Return the [X, Y] coordinate for the center point of the cell that contains the specified text.  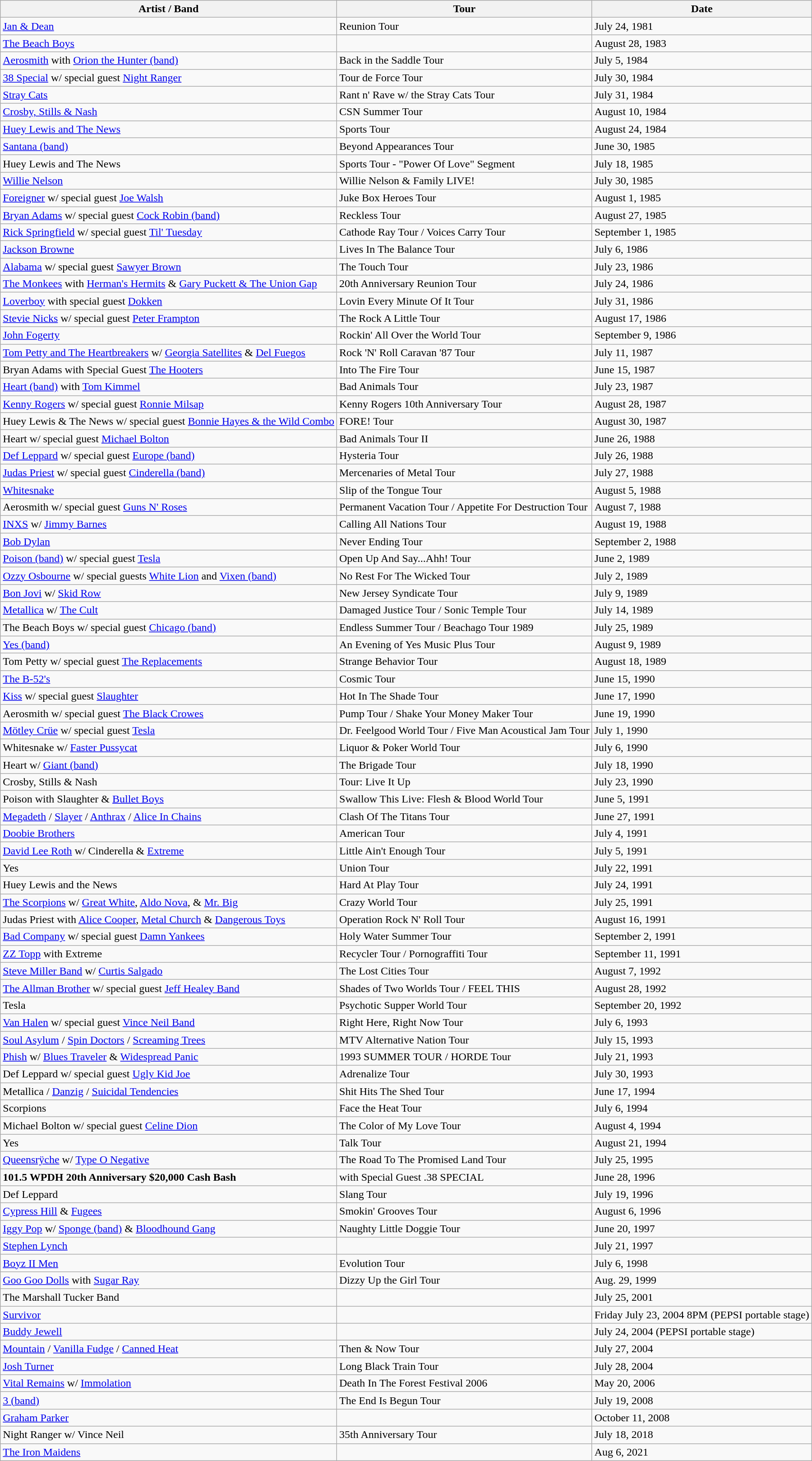
Damaged Justice Tour / Sonic Temple Tour [465, 610]
June 2, 1989 [702, 559]
Aug 6, 2021 [702, 1452]
Beyond Appearances Tour [465, 146]
Judas Priest w/ special guest Cinderella (band) [169, 473]
July 24, 2004 (PEPSI portable stage) [702, 1332]
Soul Asylum / Spin Doctors / Screaming Trees [169, 1039]
July 19, 1996 [702, 1194]
MTV Alternative Nation Tour [465, 1039]
Mercenaries of Metal Tour [465, 473]
July 6, 1993 [702, 1022]
Smokin' Grooves Tour [465, 1211]
August 19, 1988 [702, 524]
July 28, 2004 [702, 1366]
An Evening of Yes Music Plus Tour [465, 645]
July 24, 1981 [702, 26]
July 26, 1988 [702, 455]
Liquor & Poker World Tour [465, 747]
July 30, 1984 [702, 78]
Willie Nelson [169, 181]
Swallow This Live: Flesh & Blood World Tour [465, 799]
September 2, 1991 [702, 937]
May 20, 2006 [702, 1383]
September 2, 1988 [702, 542]
INXS w/ Jimmy Barnes [169, 524]
Dizzy Up the Girl Tour [465, 1280]
October 11, 2008 [702, 1418]
June 19, 1990 [702, 713]
The Color of My Love Tour [465, 1126]
August 16, 1991 [702, 919]
Tom Petty w/ special guest The Replacements [169, 662]
Naughty Little Doggie Tour [465, 1229]
July 25, 1989 [702, 627]
101.5 WPDH 20th Anniversary $20,000 Cash Bash [169, 1177]
Aerosmith w/ special guest Guns N' Roses [169, 507]
July 11, 1987 [702, 352]
Shit Hits The Shed Tour [465, 1091]
The Marshall Tucker Band [169, 1297]
August 30, 1987 [702, 421]
The Scorpions w/ Great White, Aldo Nova, & Mr. Big [169, 902]
Judas Priest with Alice Cooper, Metal Church & Dangerous Toys [169, 919]
Scorpions [169, 1109]
The Iron Maidens [169, 1452]
Juke Box Heroes Tour [465, 198]
September 11, 1991 [702, 954]
Heart w/ Giant (band) [169, 765]
Survivor [169, 1315]
Bad Animals Tour [465, 387]
Bad Animals Tour II [465, 438]
38 Special w/ special guest Night Ranger [169, 78]
Yes (band) [169, 645]
Reunion Tour [465, 26]
The Beach Boys [169, 43]
July 6, 1994 [702, 1109]
Aerosmith w/ special guest The Black Crowes [169, 713]
Vital Remains w/ Immolation [169, 1383]
Tour [465, 9]
No Rest For The Wicked Tour [465, 576]
Mötley Crüe w/ special guest Tesla [169, 730]
July 1, 1990 [702, 730]
Doobie Brothers [169, 834]
September 20, 1992 [702, 1005]
Endless Summer Tour / Beachago Tour 1989 [465, 627]
July 31, 1986 [702, 301]
Reckless Tour [465, 215]
Sports Tour [465, 129]
Santana (band) [169, 146]
Bad Company w/ special guest Damn Yankees [169, 937]
Crazy World Tour [465, 902]
Jackson Browne [169, 250]
August 17, 1986 [702, 318]
August 7, 1988 [702, 507]
FORE! Tour [465, 421]
Loverboy with special guest Dokken [169, 301]
June 15, 1990 [702, 679]
Pump Tour / Shake Your Money Maker Tour [465, 713]
Talk Tour [465, 1143]
Buddy Jewell [169, 1332]
Clash Of The Titans Tour [465, 816]
Death In The Forest Festival 2006 [465, 1383]
Artist / Band [169, 9]
July 9, 1989 [702, 593]
Recycler Tour / Pornograffiti Tour [465, 954]
Josh Turner [169, 1366]
June 27, 1991 [702, 816]
Def Leppard w/ special guest Europe (band) [169, 455]
Tour: Live It Up [465, 782]
The Beach Boys w/ special guest Chicago (band) [169, 627]
Sports Tour - "Power Of Love" Segment [465, 163]
David Lee Roth w/ Cinderella & Extreme [169, 851]
Operation Rock N' Roll Tour [465, 919]
Rock 'N' Roll Caravan '87 Tour [465, 352]
July 2, 1989 [702, 576]
June 15, 1987 [702, 370]
July 6, 1998 [702, 1263]
Back in the Saddle Tour [465, 60]
The Rock A Little Tour [465, 318]
August 27, 1985 [702, 215]
John Fogerty [169, 335]
Megadeth / Slayer / Anthrax / Alice In Chains [169, 816]
June 20, 1997 [702, 1229]
August 28, 1983 [702, 43]
Tom Petty and The Heartbreakers w/ Georgia Satellites & Del Fuegos [169, 352]
Huey Lewis & The News w/ special guest Bonnie Hayes & the Wild Combo [169, 421]
July 30, 1985 [702, 181]
with Special Guest .38 SPECIAL [465, 1177]
Bryan Adams w/ special guest Cock Robin (band) [169, 215]
Goo Goo Dolls with Sugar Ray [169, 1280]
Tour de Force Tour [465, 78]
Lovin Every Minute Of It Tour [465, 301]
July 6, 1990 [702, 747]
June 5, 1991 [702, 799]
August 18, 1989 [702, 662]
Def Leppard [169, 1194]
July 30, 1993 [702, 1074]
September 9, 1986 [702, 335]
June 17, 1990 [702, 696]
July 23, 1986 [702, 267]
The Monkees with Herman's Hermits & Gary Puckett & The Union Gap [169, 284]
July 25, 1991 [702, 902]
Permanent Vacation Tour / Appetite For Destruction Tour [465, 507]
July 5, 1991 [702, 851]
August 5, 1988 [702, 490]
Friday July 23, 2004 8PM (PEPSI portable stage) [702, 1315]
July 25, 1995 [702, 1160]
The Lost Cities Tour [465, 971]
Bob Dylan [169, 542]
Whitesnake [169, 490]
August 6, 1996 [702, 1211]
Poison (band) w/ special guest Tesla [169, 559]
Bon Jovi w/ Skid Row [169, 593]
July 18, 1985 [702, 163]
Adrenalize Tour [465, 1074]
July 14, 1989 [702, 610]
July 23, 1990 [702, 782]
Phish w/ Blues Traveler & Widespread Panic [169, 1057]
June 17, 1994 [702, 1091]
August 7, 1992 [702, 971]
Face the Heat Tour [465, 1109]
July 31, 1984 [702, 95]
Little Ain't Enough Tour [465, 851]
Rick Springfield w/ special guest Til' Tuesday [169, 232]
August 10, 1984 [702, 112]
Lives In The Balance Tour [465, 250]
Kenny Rogers w/ special guest Ronnie Milsap [169, 404]
The Brigade Tour [465, 765]
Open Up And Say...Ahh! Tour [465, 559]
3 (band) [169, 1401]
Right Here, Right Now Tour [465, 1022]
1993 SUMMER TOUR / HORDE Tour [465, 1057]
July 24, 1986 [702, 284]
Never Ending Tour [465, 542]
July 6, 1986 [702, 250]
August 1, 1985 [702, 198]
Then & Now Tour [465, 1349]
Hot In The Shade Tour [465, 696]
Holy Water Summer Tour [465, 937]
Metallica / Danzig / Suicidal Tendencies [169, 1091]
August 28, 1992 [702, 988]
July 15, 1993 [702, 1039]
The B-52's [169, 679]
July 4, 1991 [702, 834]
Michael Bolton w/ special guest Celine Dion [169, 1126]
Poison with Slaughter & Bullet Boys [169, 799]
Steve Miller Band w/ Curtis Salgado [169, 971]
Graham Parker [169, 1418]
Cypress Hill & Fugees [169, 1211]
Huey Lewis and the News [169, 885]
Van Halen w/ special guest Vince Neil Band [169, 1022]
Date [702, 9]
July 23, 1987 [702, 387]
July 19, 2008 [702, 1401]
ZZ Topp with Extreme [169, 954]
Rockin' All Over the World Tour [465, 335]
Evolution Tour [465, 1263]
Heart w/ special guest Michael Bolton [169, 438]
The Touch Tour [465, 267]
July 5, 1984 [702, 60]
Long Black Train Tour [465, 1366]
Stevie Nicks w/ special guest Peter Frampton [169, 318]
Iggy Pop w/ Sponge (band) & Bloodhound Gang [169, 1229]
July 27, 2004 [702, 1349]
August 24, 1984 [702, 129]
Union Tour [465, 868]
June 30, 1985 [702, 146]
Queensrÿche w/ Type O Negative [169, 1160]
Slang Tour [465, 1194]
July 25, 2001 [702, 1297]
Dr. Feelgood World Tour / Five Man Acoustical Jam Tour [465, 730]
Ozzy Osbourne w/ special guests White Lion and Vixen (band) [169, 576]
June 28, 1996 [702, 1177]
The End Is Begun Tour [465, 1401]
Mountain / Vanilla Fudge / Canned Heat [169, 1349]
The Allman Brother w/ special guest Jeff Healey Band [169, 988]
The Road To The Promised Land Tour [465, 1160]
Aug. 29, 1999 [702, 1280]
September 1, 1985 [702, 232]
American Tour [465, 834]
August 21, 1994 [702, 1143]
Boyz II Men [169, 1263]
Alabama w/ special guest Sawyer Brown [169, 267]
Stephen Lynch [169, 1246]
Kenny Rogers 10th Anniversary Tour [465, 404]
35th Anniversary Tour [465, 1435]
July 21, 1997 [702, 1246]
Calling All Nations Tour [465, 524]
July 21, 1993 [702, 1057]
CSN Summer Tour [465, 112]
August 9, 1989 [702, 645]
Hysteria Tour [465, 455]
Cathode Ray Tour / Voices Carry Tour [465, 232]
August 28, 1987 [702, 404]
Whitesnake w/ Faster Pussycat [169, 747]
Stray Cats [169, 95]
New Jersey Syndicate Tour [465, 593]
June 26, 1988 [702, 438]
Metallica w/ The Cult [169, 610]
July 24, 1991 [702, 885]
Psychotic Supper World Tour [465, 1005]
20th Anniversary Reunion Tour [465, 284]
Def Leppard w/ special guest Ugly Kid Joe [169, 1074]
Tesla [169, 1005]
Willie Nelson & Family LIVE! [465, 181]
Kiss w/ special guest Slaughter [169, 696]
Strange Behavior Tour [465, 662]
Cosmic Tour [465, 679]
Foreigner w/ special guest Joe Walsh [169, 198]
July 27, 1988 [702, 473]
Into The Fire Tour [465, 370]
July 18, 1990 [702, 765]
July 18, 2018 [702, 1435]
Heart (band) with Tom Kimmel [169, 387]
Jan & Dean [169, 26]
Shades of Two Worlds Tour / FEEL THIS [465, 988]
Slip of the Tongue Tour [465, 490]
August 4, 1994 [702, 1126]
Aerosmith with Orion the Hunter (band) [169, 60]
Bryan Adams with Special Guest The Hooters [169, 370]
Hard At Play Tour [465, 885]
July 22, 1991 [702, 868]
Night Ranger w/ Vince Neil [169, 1435]
Rant n' Rave w/ the Stray Cats Tour [465, 95]
